Scan for the cell matching the given text and deliver its (X, Y) coordinate at center. 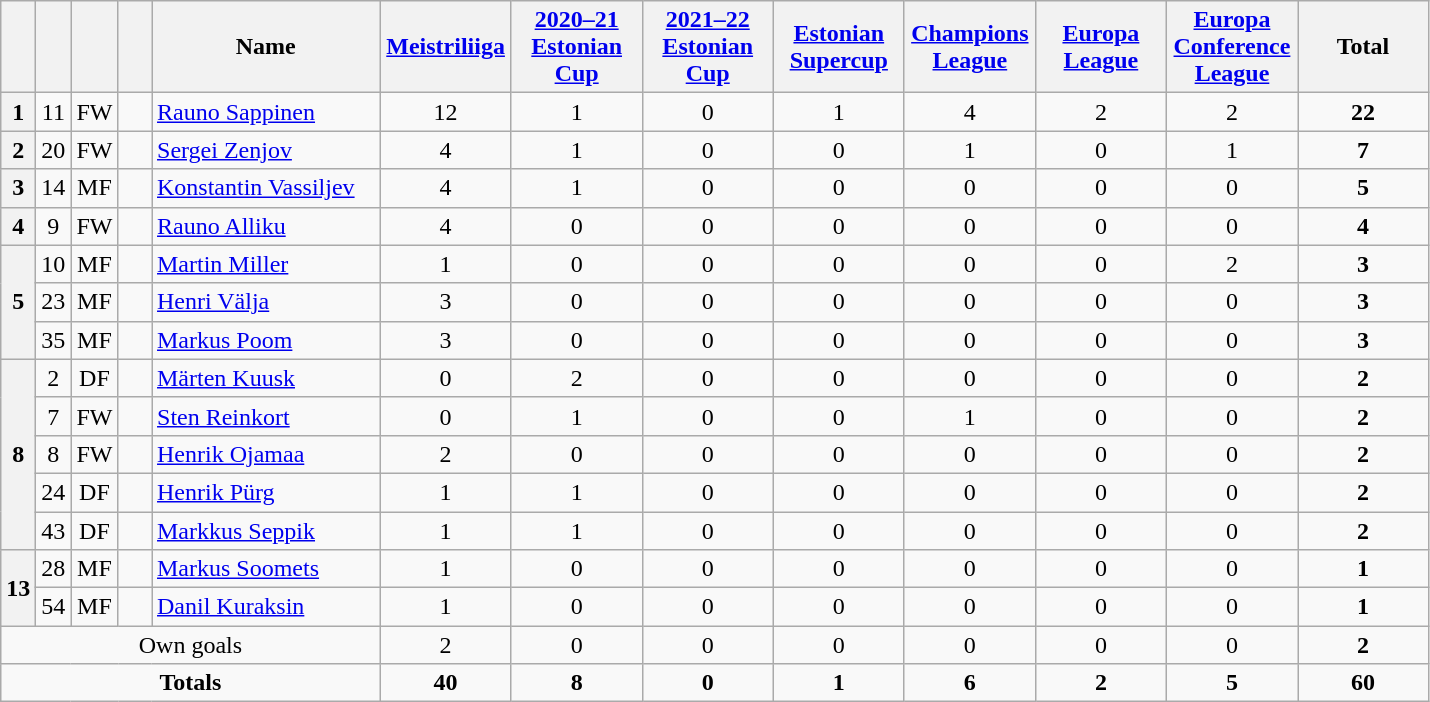
Total (1364, 47)
Europa Conference League (1232, 47)
Rauno Alliku (266, 226)
22 (1364, 112)
Danil Kuraksin (266, 607)
Markkus Seppik (266, 531)
Champions League (970, 47)
Märten Kuusk (266, 378)
54 (54, 607)
35 (54, 340)
13 (18, 588)
24 (54, 492)
Own goals (190, 645)
Markus Soomets (266, 569)
9 (54, 226)
60 (1364, 683)
Konstantin Vassiljev (266, 188)
Name (266, 47)
11 (54, 112)
20 (54, 150)
Markus Poom (266, 340)
2020–21 Estonian Cup (576, 47)
14 (54, 188)
Totals (190, 683)
43 (54, 531)
10 (54, 264)
Henrik Pürg (266, 492)
Europa League (1100, 47)
Sten Reinkort (266, 416)
40 (446, 683)
Martin Miller (266, 264)
12 (446, 112)
2021–22 Estonian Cup (708, 47)
Estonian Supercup (838, 47)
Henrik Ojamaa (266, 454)
Meistriliiga (446, 47)
Sergei Zenjov (266, 150)
6 (970, 683)
Rauno Sappinen (266, 112)
23 (54, 302)
Henri Välja (266, 302)
28 (54, 569)
